Provide the (X, Y) coordinate of the cell's center where the given text is located.  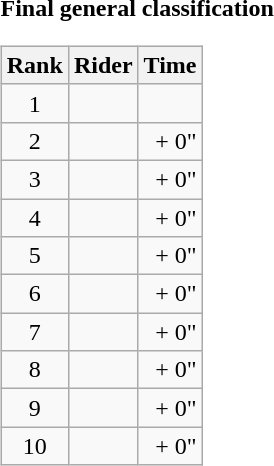
8 (34, 370)
2 (34, 141)
5 (34, 256)
7 (34, 332)
4 (34, 217)
1 (34, 103)
9 (34, 408)
Time (170, 65)
3 (34, 179)
6 (34, 294)
10 (34, 446)
Rank (34, 65)
Rider (103, 65)
